Return the [X, Y] coordinate for the center point of the cell that contains the specified text.  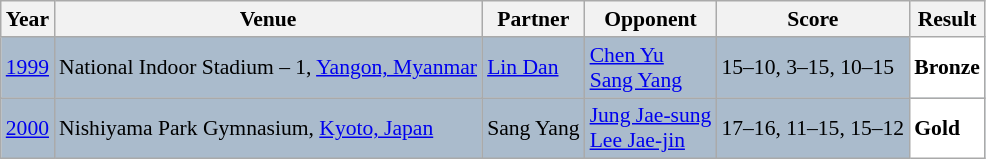
1999 [28, 68]
Lin Dan [533, 68]
2000 [28, 128]
Bronze [947, 68]
Score [812, 19]
15–10, 3–15, 10–15 [812, 68]
17–16, 11–15, 15–12 [812, 128]
Sang Yang [533, 128]
Gold [947, 128]
Venue [268, 19]
Result [947, 19]
Year [28, 19]
National Indoor Stadium – 1, Yangon, Myanmar [268, 68]
Jung Jae-sung Lee Jae-jin [651, 128]
Chen Yu Sang Yang [651, 68]
Nishiyama Park Gymnasium, Kyoto, Japan [268, 128]
Partner [533, 19]
Opponent [651, 19]
